Locate the cell with the specified text and output its (X, Y) center coordinate. 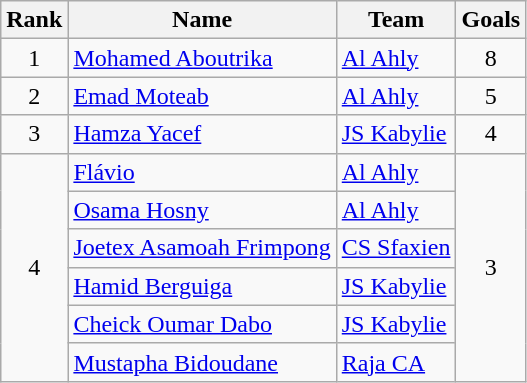
Mustapha Bidoudane (202, 362)
Name (202, 20)
2 (34, 96)
8 (491, 58)
Goals (491, 20)
Hamid Berguiga (202, 286)
1 (34, 58)
Mohamed Aboutrika (202, 58)
Raja CA (396, 362)
Osama Hosny (202, 210)
Hamza Yacef (202, 134)
Joetex Asamoah Frimpong (202, 248)
Rank (34, 20)
Flávio (202, 172)
CS Sfaxien (396, 248)
Cheick Oumar Dabo (202, 324)
5 (491, 96)
Team (396, 20)
Emad Moteab (202, 96)
